Capture the cell that displays the provided text and extract its [x, y] central coordinate. 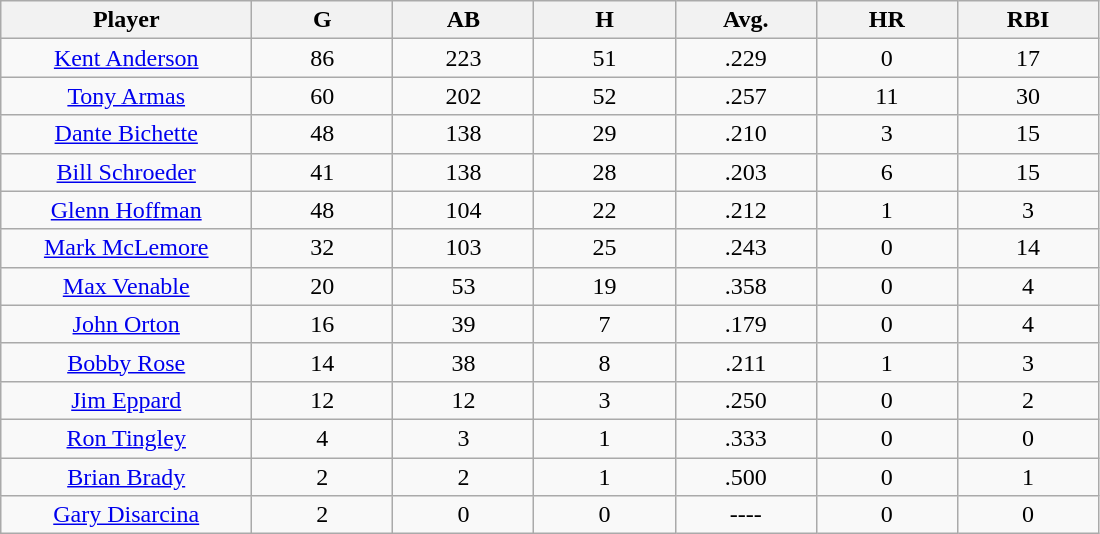
Bobby Rose [126, 362]
Bill Schroeder [126, 172]
223 [464, 58]
16 [322, 324]
Player [126, 20]
Dante Bichette [126, 134]
52 [604, 96]
Kent Anderson [126, 58]
41 [322, 172]
38 [464, 362]
Mark McLemore [126, 248]
Avg. [746, 20]
Ron Tingley [126, 438]
25 [604, 248]
John Orton [126, 324]
6 [886, 172]
103 [464, 248]
.229 [746, 58]
19 [604, 286]
28 [604, 172]
7 [604, 324]
.211 [746, 362]
51 [604, 58]
8 [604, 362]
17 [1028, 58]
.500 [746, 477]
.333 [746, 438]
30 [1028, 96]
11 [886, 96]
20 [322, 286]
RBI [1028, 20]
---- [746, 515]
202 [464, 96]
HR [886, 20]
.243 [746, 248]
.212 [746, 210]
104 [464, 210]
.250 [746, 400]
Glenn Hoffman [126, 210]
Gary Disarcina [126, 515]
Brian Brady [126, 477]
H [604, 20]
22 [604, 210]
39 [464, 324]
.203 [746, 172]
53 [464, 286]
29 [604, 134]
AB [464, 20]
.179 [746, 324]
Jim Eppard [126, 400]
32 [322, 248]
86 [322, 58]
60 [322, 96]
Tony Armas [126, 96]
G [322, 20]
.257 [746, 96]
.210 [746, 134]
.358 [746, 286]
Max Venable [126, 286]
